Detect which cell encompasses the target text, then output its (x, y) center coordinate. 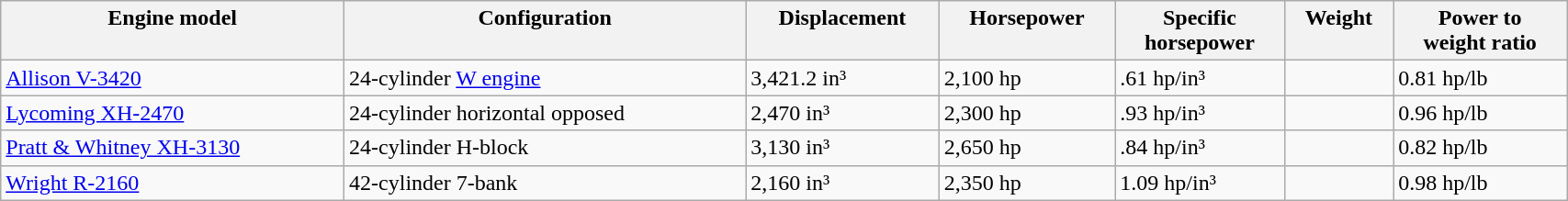
Configuration (546, 31)
.61 hp/in³ (1200, 78)
24-cylinder W engine (546, 78)
2,100 hp (1027, 78)
0.96 hp/lb (1481, 113)
2,650 hp (1027, 148)
Power toweight ratio (1481, 31)
2,470 in³ (842, 113)
1.09 hp/in³ (1200, 183)
24-cylinder H-block (546, 148)
Displacement (842, 31)
Pratt & Whitney XH-3130 (173, 148)
0.81 hp/lb (1481, 78)
Specifichorsepower (1200, 31)
24-cylinder horizontal opposed (546, 113)
Engine model (173, 31)
2,350 hp (1027, 183)
42-cylinder 7-bank (546, 183)
0.98 hp/lb (1481, 183)
.84 hp/in³ (1200, 148)
.93 hp/in³ (1200, 113)
2,300 hp (1027, 113)
Weight (1339, 31)
3,421.2 in³ (842, 78)
Horsepower (1027, 31)
Allison V-3420 (173, 78)
0.82 hp/lb (1481, 148)
2,160 in³ (842, 183)
Wright R-2160 (173, 183)
3,130 in³ (842, 148)
Lycoming XH-2470 (173, 113)
